Find where the given text appears and provide that cell's center as (X, Y) coordinate. 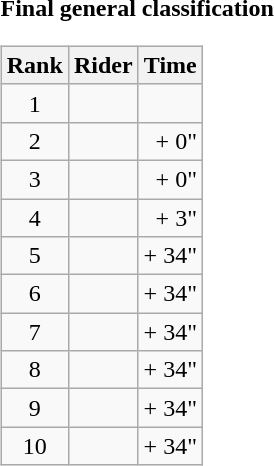
7 (34, 332)
2 (34, 141)
9 (34, 408)
4 (34, 217)
5 (34, 256)
8 (34, 370)
Rank (34, 65)
1 (34, 103)
3 (34, 179)
Rider (103, 65)
6 (34, 294)
10 (34, 446)
+ 3" (170, 217)
Time (170, 65)
